Search for the cell housing the specified text and yield its (x, y) center coordinate. 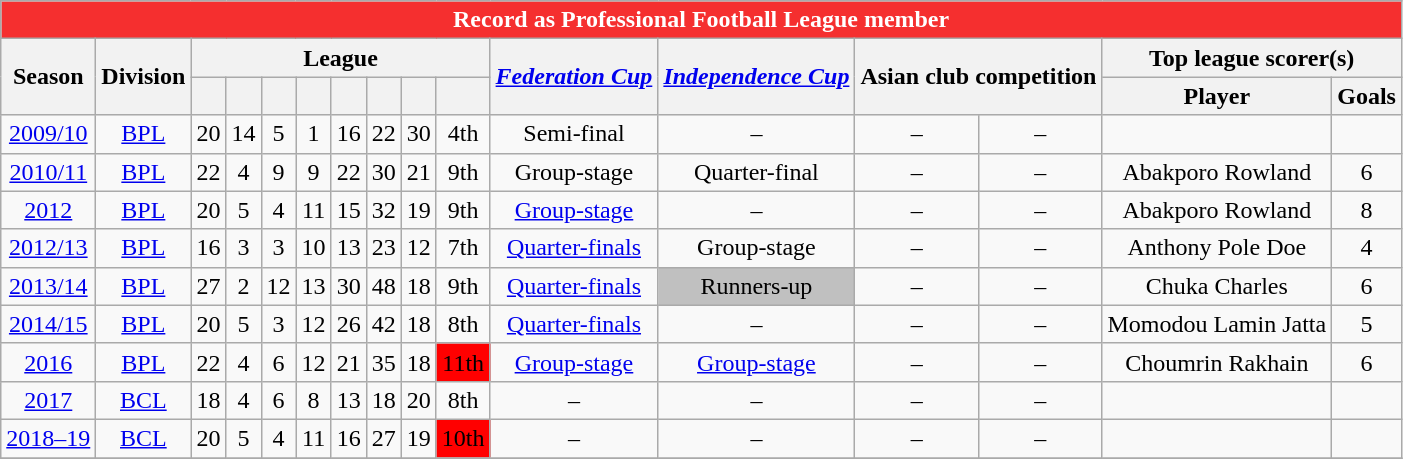
2012/13 (48, 248)
Division (144, 77)
4th (463, 134)
League (340, 58)
32 (384, 210)
2017 (48, 400)
7th (463, 248)
2 (244, 286)
35 (384, 362)
Record as Professional Football League member (702, 20)
Independence Cup (756, 77)
Quarter-final (756, 172)
Top league scorer(s) (1252, 58)
2010/11 (48, 172)
Runners-up (756, 286)
10 (314, 248)
2013/14 (48, 286)
Chuka Charles (1217, 286)
Season (48, 77)
Choumrin Rakhain (1217, 362)
Asian club competition (978, 77)
Federation Cup (574, 77)
2012 (48, 210)
23 (384, 248)
42 (384, 324)
2016 (48, 362)
2009/10 (48, 134)
Goals (1367, 96)
14 (244, 134)
11th (463, 362)
Semi-final (574, 134)
Anthony Pole Doe (1217, 248)
1 (314, 134)
10th (463, 438)
2014/15 (48, 324)
26 (348, 324)
Momodou Lamin Jatta (1217, 324)
15 (348, 210)
Player (1217, 96)
2018–19 (48, 438)
48 (384, 286)
